Identify which cell holds the provided text, then report its [x, y] central coordinate. 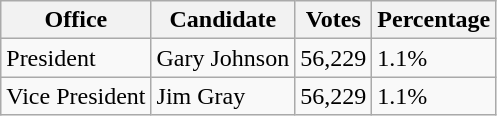
Candidate [223, 20]
Vice President [76, 96]
Percentage [434, 20]
Jim Gray [223, 96]
President [76, 58]
Office [76, 20]
Votes [334, 20]
Gary Johnson [223, 58]
